Determine the (X, Y) coordinate at the center of the cell enclosing the given text.  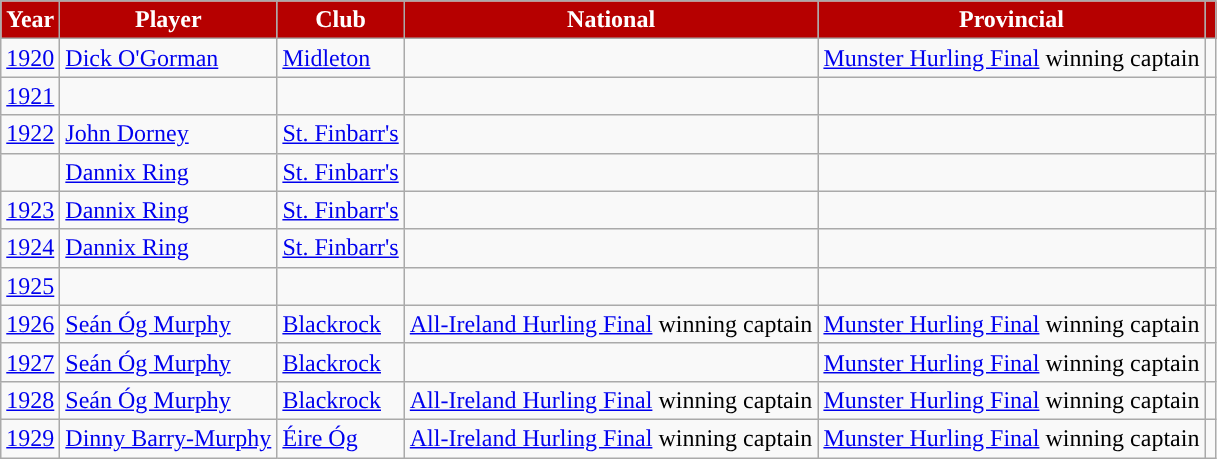
1922 (30, 134)
1921 (30, 96)
Provincial (1012, 20)
1924 (30, 248)
1925 (30, 286)
Dick O'Gorman (168, 58)
Player (168, 20)
John Dorney (168, 134)
National (611, 20)
1926 (30, 324)
1920 (30, 58)
Club (340, 20)
Éire Óg (340, 438)
1928 (30, 400)
Midleton (340, 58)
1929 (30, 438)
Dinny Barry-Murphy (168, 438)
Year (30, 20)
1923 (30, 210)
1927 (30, 362)
